Locate the cell with the specified text and output its [x, y] center coordinate. 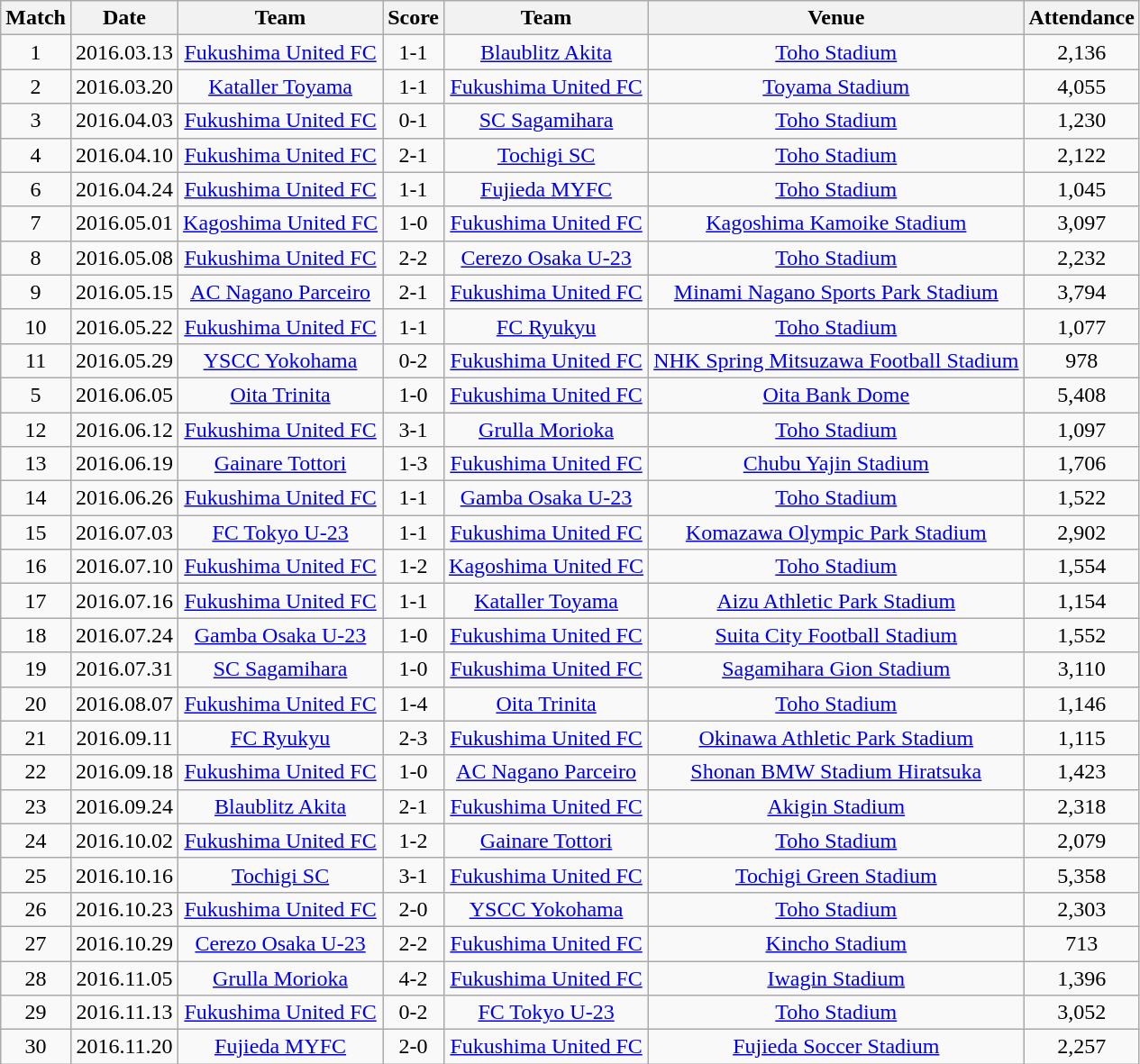
2016.07.10 [124, 567]
2016.05.22 [124, 326]
Attendance [1081, 18]
1-3 [414, 464]
NHK Spring Mitsuzawa Football Stadium [836, 360]
713 [1081, 943]
4 [36, 155]
Kagoshima Kamoike Stadium [836, 223]
Fujieda Soccer Stadium [836, 1047]
5 [36, 395]
13 [36, 464]
Komazawa Olympic Park Stadium [836, 532]
1,423 [1081, 772]
1-4 [414, 704]
4,055 [1081, 86]
25 [36, 875]
2016.09.24 [124, 806]
2016.06.05 [124, 395]
1,077 [1081, 326]
5,408 [1081, 395]
Suita City Football Stadium [836, 635]
2016.05.15 [124, 292]
11 [36, 360]
26 [36, 909]
27 [36, 943]
2016.08.07 [124, 704]
3,794 [1081, 292]
1,045 [1081, 189]
1,115 [1081, 738]
2,902 [1081, 532]
2016.09.18 [124, 772]
17 [36, 601]
2016.05.08 [124, 258]
2016.06.12 [124, 430]
2016.10.29 [124, 943]
Aizu Athletic Park Stadium [836, 601]
2016.10.16 [124, 875]
28 [36, 978]
2016.09.11 [124, 738]
1,522 [1081, 498]
2,257 [1081, 1047]
1,396 [1081, 978]
Iwagin Stadium [836, 978]
3,110 [1081, 669]
3 [36, 121]
1,097 [1081, 430]
1,230 [1081, 121]
0-1 [414, 121]
Sagamihara Gion Stadium [836, 669]
30 [36, 1047]
Date [124, 18]
3,097 [1081, 223]
7 [36, 223]
1,706 [1081, 464]
1,146 [1081, 704]
Score [414, 18]
978 [1081, 360]
5,358 [1081, 875]
Akigin Stadium [836, 806]
29 [36, 1013]
2016.07.24 [124, 635]
Kincho Stadium [836, 943]
2016.07.16 [124, 601]
2016.04.10 [124, 155]
2016.04.03 [124, 121]
1 [36, 52]
2 [36, 86]
Chubu Yajin Stadium [836, 464]
19 [36, 669]
2016.05.29 [124, 360]
2016.10.23 [124, 909]
1,154 [1081, 601]
2,303 [1081, 909]
Toyama Stadium [836, 86]
2,136 [1081, 52]
14 [36, 498]
4-2 [414, 978]
2,122 [1081, 155]
10 [36, 326]
2,232 [1081, 258]
Okinawa Athletic Park Stadium [836, 738]
9 [36, 292]
2016.03.13 [124, 52]
2,318 [1081, 806]
2016.11.20 [124, 1047]
2016.06.19 [124, 464]
23 [36, 806]
2016.11.05 [124, 978]
2016.05.01 [124, 223]
16 [36, 567]
Shonan BMW Stadium Hiratsuka [836, 772]
2016.11.13 [124, 1013]
15 [36, 532]
8 [36, 258]
Oita Bank Dome [836, 395]
2016.07.31 [124, 669]
Tochigi Green Stadium [836, 875]
2-3 [414, 738]
2016.04.24 [124, 189]
18 [36, 635]
6 [36, 189]
Match [36, 18]
2016.10.02 [124, 841]
2016.07.03 [124, 532]
Minami Nagano Sports Park Stadium [836, 292]
2016.06.26 [124, 498]
20 [36, 704]
Venue [836, 18]
1,552 [1081, 635]
1,554 [1081, 567]
24 [36, 841]
2016.03.20 [124, 86]
2,079 [1081, 841]
12 [36, 430]
3,052 [1081, 1013]
21 [36, 738]
22 [36, 772]
